Detect which cell encompasses the target text, then output its [x, y] center coordinate. 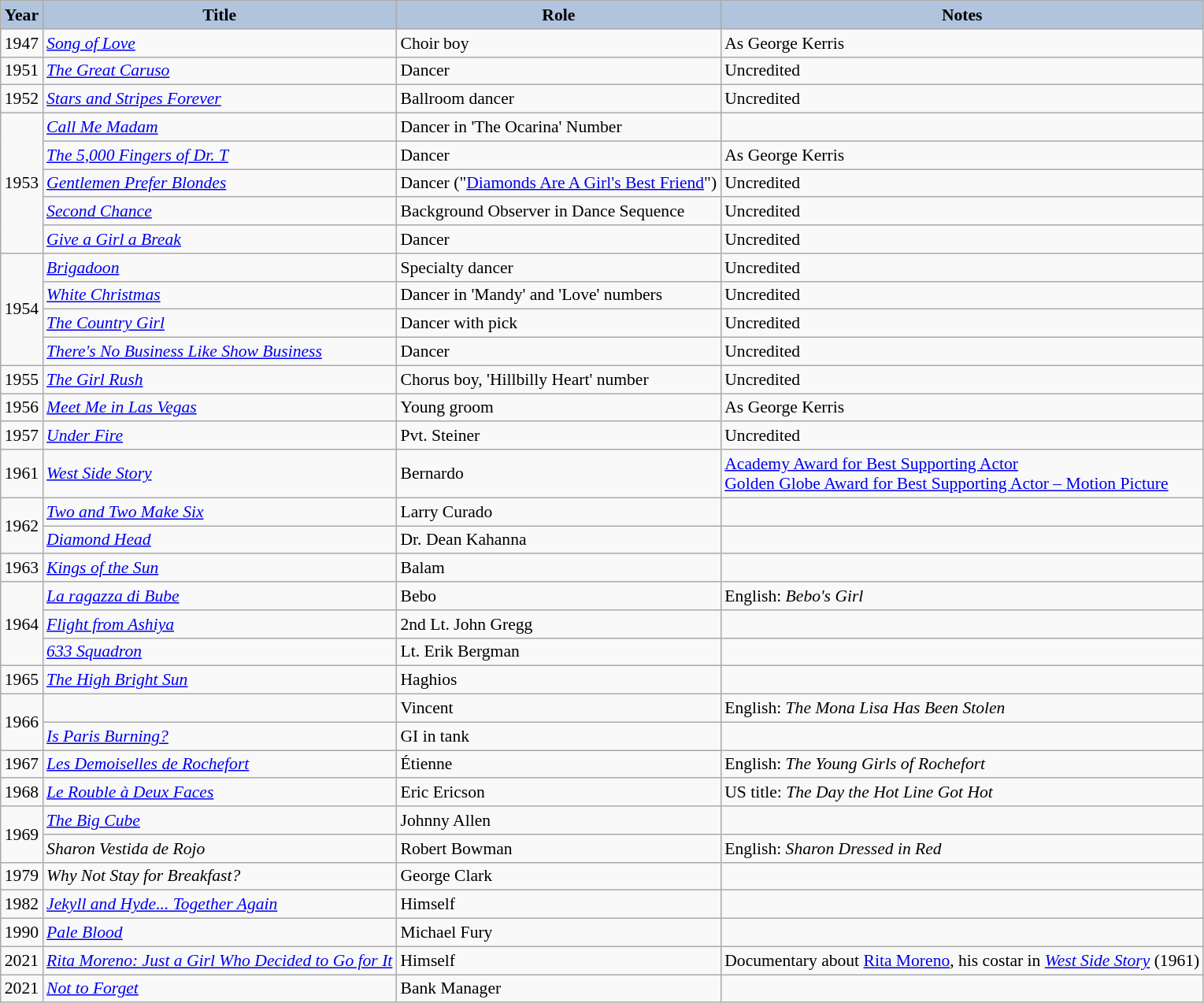
Meet Me in Las Vegas [219, 408]
Pale Blood [219, 933]
Call Me Madam [219, 128]
Vincent [558, 709]
The Girl Rush [219, 379]
Kings of the Sun [219, 568]
Lt. Erik Bergman [558, 652]
2nd Lt. John Gregg [558, 624]
Under Fire [219, 436]
1982 [22, 905]
Is Paris Burning? [219, 736]
1990 [22, 933]
White Christmas [219, 295]
Sharon Vestida de Rojo [219, 849]
Diamond Head [219, 540]
Brigadoon [219, 268]
Chorus boy, 'Hillbilly Heart' number [558, 379]
Dancer with pick [558, 324]
Dancer ("Diamonds Are A Girl's Best Friend") [558, 183]
The High Bright Sun [219, 680]
1964 [22, 624]
1961 [22, 474]
The 5,000 Fingers of Dr. T [219, 155]
1962 [22, 526]
1968 [22, 793]
There's No Business Like Show Business [219, 352]
Bank Manager [558, 989]
Bebo [558, 596]
Rita Moreno: Just a Girl Who Decided to Go for It [219, 960]
Étienne [558, 764]
The Big Cube [219, 820]
English: Sharon Dressed in Red [962, 849]
1956 [22, 408]
Ballroom dancer [558, 99]
Song of Love [219, 43]
Flight from Ashiya [219, 624]
Haghios [558, 680]
Michael Fury [558, 933]
Robert Bowman [558, 849]
GI in tank [558, 736]
Balam [558, 568]
West Side Story [219, 474]
Role [558, 15]
Notes [962, 15]
Les Demoiselles de Rochefort [219, 764]
1947 [22, 43]
Not to Forget [219, 989]
Dancer in 'The Ocarina' Number [558, 128]
Why Not Stay for Breakfast? [219, 876]
Year [22, 15]
Pvt. Steiner [558, 436]
The Great Caruso [219, 71]
Give a Girl a Break [219, 239]
Eric Ericson [558, 793]
1979 [22, 876]
Background Observer in Dance Sequence [558, 212]
Bernardo [558, 474]
US title: The Day the Hot Line Got Hot [962, 793]
1967 [22, 764]
1957 [22, 436]
Gentlemen Prefer Blondes [219, 183]
1951 [22, 71]
1954 [22, 309]
Second Chance [219, 212]
Choir boy [558, 43]
Documentary about Rita Moreno, his costar in West Side Story (1961) [962, 960]
1952 [22, 99]
Academy Award for Best Supporting ActorGolden Globe Award for Best Supporting Actor – Motion Picture [962, 474]
Young groom [558, 408]
1966 [22, 723]
Dancer in 'Mandy' and 'Love' numbers [558, 295]
1953 [22, 183]
Le Rouble à Deux Faces [219, 793]
Johnny Allen [558, 820]
1969 [22, 835]
La ragazza di Bube [219, 596]
The Country Girl [219, 324]
1955 [22, 379]
Title [219, 15]
Stars and Stripes Forever [219, 99]
Two and Two Make Six [219, 512]
Specialty dancer [558, 268]
1963 [22, 568]
George Clark [558, 876]
Dr. Dean Kahanna [558, 540]
Larry Curado [558, 512]
Jekyll and Hyde... Together Again [219, 905]
English: The Mona Lisa Has Been Stolen [962, 709]
633 Squadron [219, 652]
English: Bebo's Girl [962, 596]
1965 [22, 680]
English: The Young Girls of Rochefort [962, 764]
